Capture the cell that displays the provided text and extract its (x, y) central coordinate. 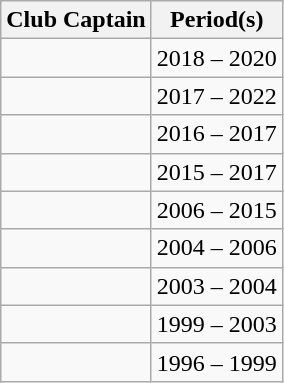
Period(s) (216, 20)
2004 – 2006 (216, 248)
1996 – 1999 (216, 362)
2003 – 2004 (216, 286)
2015 – 2017 (216, 172)
2016 – 2017 (216, 134)
2017 – 2022 (216, 96)
Club Captain (76, 20)
2006 – 2015 (216, 210)
2018 – 2020 (216, 58)
1999 – 2003 (216, 324)
